Output the (X, Y) coordinate of the center of the cell containing the given text.  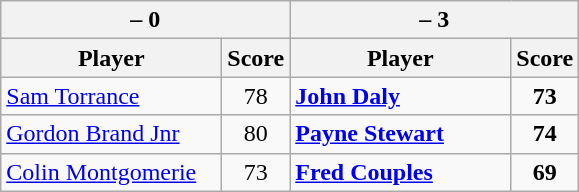
– 0 (146, 20)
John Daly (400, 96)
Gordon Brand Jnr (112, 134)
69 (545, 172)
74 (545, 134)
80 (256, 134)
78 (256, 96)
Sam Torrance (112, 96)
– 3 (434, 20)
Colin Montgomerie (112, 172)
Payne Stewart (400, 134)
Fred Couples (400, 172)
